Return the [x, y] coordinate for the center point of the cell that contains the specified text.  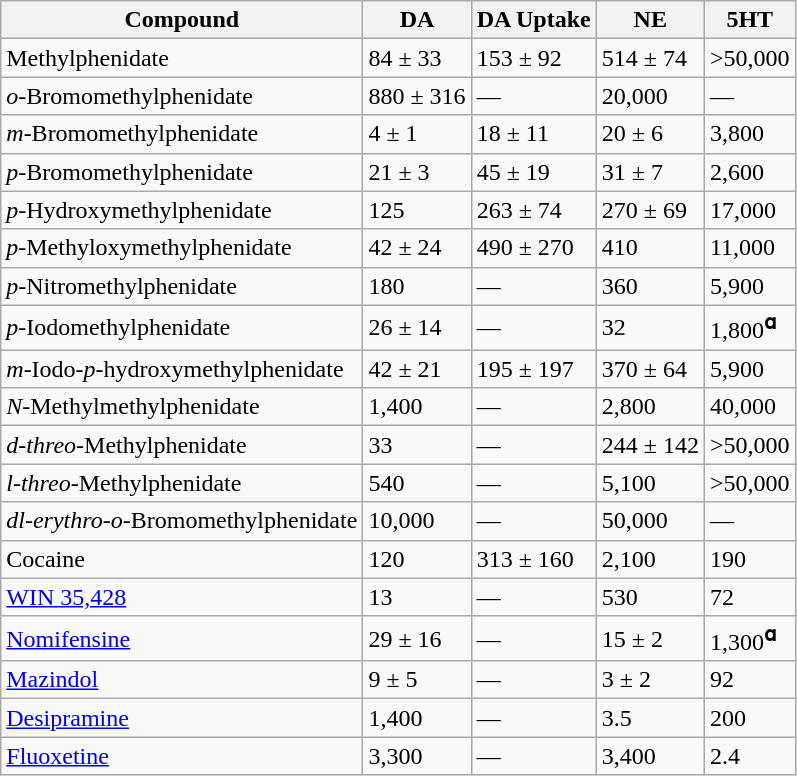
10,000 [417, 521]
18 ± 11 [534, 134]
40,000 [750, 407]
72 [750, 597]
2,800 [650, 407]
270 ± 69 [650, 210]
p-Iodomethylphenidate [182, 328]
195 ± 197 [534, 369]
263 ± 74 [534, 210]
880 ± 316 [417, 96]
17,000 [750, 210]
NE [650, 20]
92 [750, 680]
13 [417, 597]
5HT [750, 20]
540 [417, 483]
514 ± 74 [650, 58]
360 [650, 286]
DA Uptake [534, 20]
o-Bromomethylphenidate [182, 96]
p-Nitromethylphenidate [182, 286]
2,100 [650, 559]
42 ± 21 [417, 369]
3,800 [750, 134]
21 ± 3 [417, 172]
42 ± 24 [417, 248]
20 ± 6 [650, 134]
Fluoxetine [182, 756]
32 [650, 328]
WIN 35,428 [182, 597]
45 ± 19 [534, 172]
Mazindol [182, 680]
9 ± 5 [417, 680]
20,000 [650, 96]
3.5 [650, 718]
4 ± 1 [417, 134]
p-Bromomethylphenidate [182, 172]
125 [417, 210]
370 ± 64 [650, 369]
31 ± 7 [650, 172]
p-Methyloxymethylphenidate [182, 248]
d-threo-Methylphenidate [182, 445]
490 ± 270 [534, 248]
N-Methylmethylphenidate [182, 407]
2.4 [750, 756]
3,300 [417, 756]
11,000 [750, 248]
153 ± 92 [534, 58]
120 [417, 559]
26 ± 14 [417, 328]
410 [650, 248]
Cocaine [182, 559]
3,400 [650, 756]
Methylphenidate [182, 58]
3 ± 2 [650, 680]
Compound [182, 20]
Desipramine [182, 718]
244 ± 142 [650, 445]
530 [650, 597]
84 ± 33 [417, 58]
180 [417, 286]
313 ± 160 [534, 559]
dl-erythro-o-Bromomethylphenidate [182, 521]
190 [750, 559]
50,000 [650, 521]
15 ± 2 [650, 638]
l-threo-Methylphenidate [182, 483]
29 ± 16 [417, 638]
1,300ɑ [750, 638]
DA [417, 20]
Nomifensine [182, 638]
200 [750, 718]
m-Iodo-p-hydroxymethylphenidate [182, 369]
5,100 [650, 483]
2,600 [750, 172]
33 [417, 445]
p-Hydroxymethylphenidate [182, 210]
m-Bromomethylphenidate [182, 134]
1,800ɑ [750, 328]
